Extract the (x, y) coordinate from the center of the cell holding the provided text.  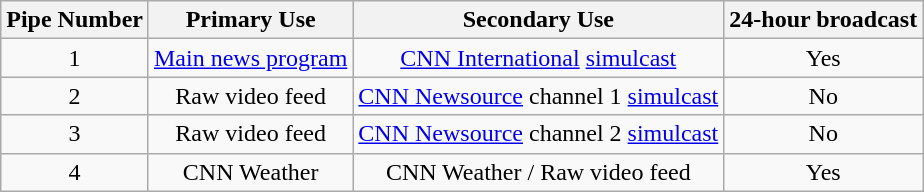
Primary Use (250, 20)
3 (75, 134)
CNN Weather / Raw video feed (538, 172)
CNN Newsource channel 2 simulcast (538, 134)
Main news program (250, 58)
24-hour broadcast (824, 20)
1 (75, 58)
CNN Newsource channel 1 simulcast (538, 96)
4 (75, 172)
CNN International simulcast (538, 58)
Secondary Use (538, 20)
2 (75, 96)
Pipe Number (75, 20)
CNN Weather (250, 172)
